Detect which cell encompasses the target text, then output its [x, y] center coordinate. 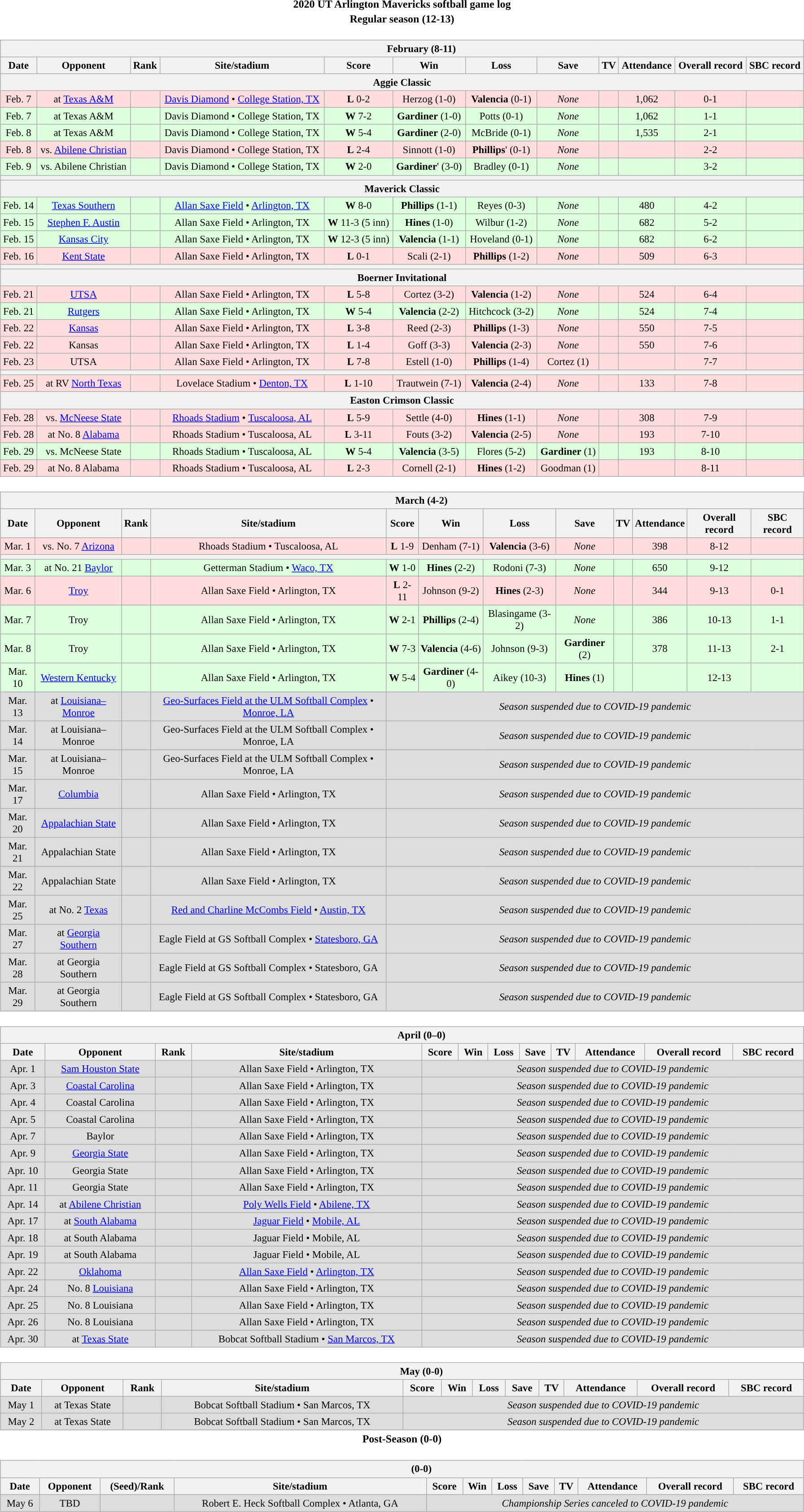
Hines (1-0) [429, 222]
L 2-4 [358, 150]
Mar. 13 [18, 707]
8-10 [710, 451]
February (8-11) [402, 48]
Apr. 30 [23, 1339]
Herzog (1-0) [429, 99]
L 3-8 [358, 328]
Valencia (3-6) [520, 546]
Easton Crimson Classic [402, 400]
Valencia (1-1) [429, 239]
(Seed)/Rank [137, 1486]
Apr. 4 [23, 1103]
Phillips (1-2) [501, 256]
Mar. 29 [18, 997]
Bradley (0-1) [501, 167]
Gardiner (1-0) [429, 116]
Apr. 10 [23, 1170]
Robert E. Heck Softball Complex • Atlanta, GA [300, 1503]
308 [647, 417]
May (0-0) [402, 1371]
Apr. 3 [23, 1086]
W 2-1 [402, 620]
Valencia (3-5) [429, 451]
L 1-4 [358, 345]
Apr. 9 [23, 1153]
8-11 [710, 468]
Feb. 16 [19, 256]
Gardiner' (3-0) [429, 167]
Phillips (1-1) [429, 205]
Apr. 14 [23, 1204]
Blasingame (3-2) [520, 620]
Rutgers [83, 311]
Phillips (2-4) [450, 620]
L 7-8 [358, 362]
Mar. 10 [18, 678]
Cortez (3-2) [429, 294]
Apr. 25 [23, 1305]
April (0–0) [402, 1035]
Red and Charline McCombs Field • Austin, TX [268, 910]
386 [660, 620]
Mar. 17 [18, 794]
Mar. 27 [18, 938]
L 1-9 [402, 546]
Johnson (9-2) [450, 591]
at RV North Texas [83, 383]
Baylor [100, 1136]
Mar. 28 [18, 968]
7-5 [710, 328]
Poly Wells Field • Abilene, TX [307, 1204]
Feb. 14 [19, 205]
Hines (1) [585, 678]
Oklahoma [100, 1271]
6-3 [710, 256]
6-4 [710, 294]
L 0-1 [358, 256]
650 [660, 568]
Sinnott (1-0) [429, 150]
Gardiner (2-0) [429, 133]
Mar. 25 [18, 910]
Hines (2-3) [520, 591]
May 6 [20, 1503]
Reed (2-3) [429, 328]
(0-0) [402, 1469]
Mar. 8 [18, 649]
Phillips (1-4) [501, 362]
Feb. 25 [19, 383]
W 8-0 [358, 205]
Cortez (1) [568, 362]
W 11-3 (5 inn) [358, 222]
Goodman (1) [568, 468]
Phillips (1-3) [501, 328]
Gardiner (4-0) [450, 678]
3-2 [710, 167]
W 7-2 [358, 116]
W 1-0 [402, 568]
May 1 [22, 1405]
9-13 [720, 591]
L 0-2 [358, 99]
6-2 [710, 239]
11-13 [720, 649]
Valencia (0-1) [501, 99]
at Abilene Christian [100, 1204]
Mar. 22 [18, 881]
at No. 21 Baylor [78, 568]
Apr. 5 [23, 1120]
Scali (2-1) [429, 256]
Championship Series canceled to COVID-19 pandemic [615, 1503]
Goff (3-3) [429, 345]
Flores (5-2) [501, 451]
Apr. 24 [23, 1288]
Mar. 20 [18, 822]
Aggie Classic [402, 82]
Rodoni (7-3) [520, 568]
Getterman Stadium • Waco, TX [268, 568]
Hines (2-2) [450, 568]
378 [660, 649]
Apr. 17 [23, 1221]
Valencia (2-3) [501, 345]
TBD [70, 1503]
2-2 [710, 150]
Gardiner (1) [568, 451]
10-13 [720, 620]
Trautwein (7-1) [429, 383]
Gardiner (2) [585, 649]
L 3-11 [358, 434]
12-13 [720, 678]
Mar. 1 [18, 546]
Phillips' (0-1) [501, 150]
8-12 [720, 546]
Columbia [78, 794]
McBride (0-1) [501, 133]
vs. No. 7 Arizona [78, 546]
Apr. 11 [23, 1187]
Apr. 7 [23, 1136]
Valencia (1-2) [501, 294]
7-9 [710, 417]
398 [660, 546]
L 5-8 [358, 294]
Hines (1-1) [501, 417]
W 7-3 [402, 649]
7-4 [710, 311]
W 12-3 (5 inn) [358, 239]
Potts (0-1) [501, 116]
Estell (1-0) [429, 362]
1,535 [647, 133]
Mar. 7 [18, 620]
L 1-10 [358, 383]
7-6 [710, 345]
Valencia (2-5) [501, 434]
509 [647, 256]
Hoveland (0-1) [501, 239]
May 2 [22, 1422]
Apr. 26 [23, 1322]
Valencia (4-6) [450, 649]
Mar. 21 [18, 852]
9-12 [720, 568]
Texas Southern [83, 205]
Apr. 18 [23, 1238]
Settle (4-0) [429, 417]
L 5-9 [358, 417]
7-7 [710, 362]
Denham (7-1) [450, 546]
Maverick Classic [402, 189]
Boerner Invitational [402, 277]
Reyes (0-3) [501, 205]
Fouts (3-2) [429, 434]
Valencia (2-4) [501, 383]
5-2 [710, 222]
W 2-0 [358, 167]
Kent State [83, 256]
344 [660, 591]
Lovelace Stadium • Denton, TX [242, 383]
133 [647, 383]
Mar. 14 [18, 735]
Wilbur (1-2) [501, 222]
Mar. 6 [18, 591]
Feb. 23 [19, 362]
Apr. 19 [23, 1254]
Mar. 15 [18, 765]
L 2-11 [402, 591]
at No. 2 Texas [78, 910]
Aikey (10-3) [520, 678]
Mar. 3 [18, 568]
Apr. 22 [23, 1271]
Sam Houston State [100, 1069]
Cornell (2-1) [429, 468]
Western Kentucky [78, 678]
Feb. 9 [19, 167]
4-2 [710, 205]
Valencia (2-2) [429, 311]
Johnson (9-3) [520, 649]
March (4-2) [402, 500]
Hitchcock (3-2) [501, 311]
Stephen F. Austin [83, 222]
Kansas City [83, 239]
480 [647, 205]
Hines (1-2) [501, 468]
L 2-3 [358, 468]
7-10 [710, 434]
7-8 [710, 383]
Apr. 1 [23, 1069]
